From the cell containing the given text, extract its center point as [x, y] coordinate. 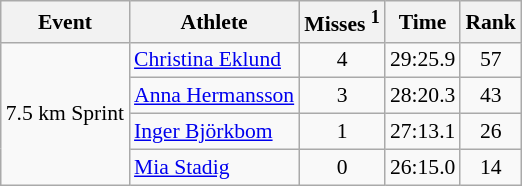
Time [422, 22]
Mia Stadig [214, 167]
0 [342, 167]
Rank [490, 22]
Christina Eklund [214, 60]
14 [490, 167]
Misses 1 [342, 22]
29:25.9 [422, 60]
Inger Björkbom [214, 132]
7.5 km Sprint [65, 113]
Event [65, 22]
Anna Hermansson [214, 96]
57 [490, 60]
43 [490, 96]
Athlete [214, 22]
27:13.1 [422, 132]
26 [490, 132]
3 [342, 96]
28:20.3 [422, 96]
1 [342, 132]
26:15.0 [422, 167]
4 [342, 60]
